Provide the (X, Y) coordinate of the cell's center where the given text is located.  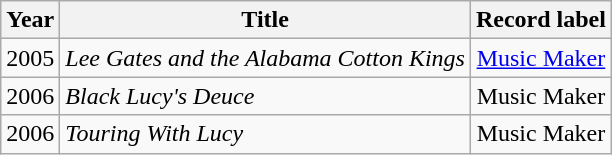
Year (30, 20)
Title (266, 20)
Record label (540, 20)
Touring With Lucy (266, 134)
Black Lucy's Deuce (266, 96)
Lee Gates and the Alabama Cotton Kings (266, 58)
2005 (30, 58)
